Provide the [X, Y] coordinate of the cell's center where the given text is located.  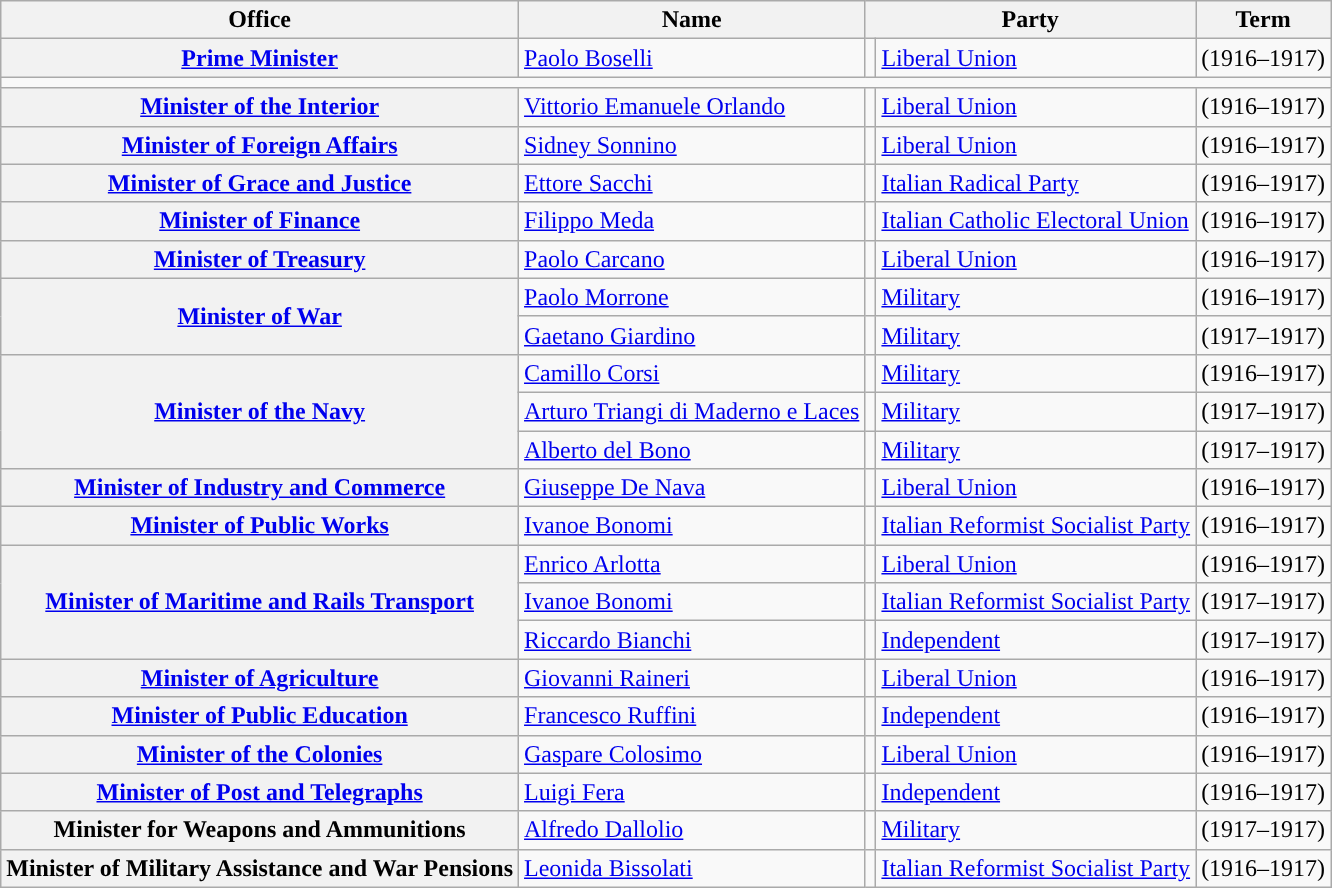
Enrico Arlotta [692, 564]
Term [1264, 20]
Minister of Grace and Justice [260, 183]
Prime Minister [260, 58]
Minister of the Colonies [260, 754]
Paolo Carcano [692, 259]
Minister of Industry and Commerce [260, 488]
Name [692, 20]
Giuseppe De Nava [692, 488]
Ettore Sacchi [692, 183]
Gaetano Giardino [692, 335]
Italian Radical Party [1036, 183]
Alberto del Bono [692, 449]
Minister of Public Education [260, 716]
Sidney Sonnino [692, 145]
Party [1030, 20]
Gaspare Colosimo [692, 754]
Filippo Meda [692, 221]
Minister of Maritime and Rails Transport [260, 602]
Minister of Foreign Affairs [260, 145]
Minister of the Interior [260, 107]
Minister of the Navy [260, 411]
Italian Catholic Electoral Union [1036, 221]
Minister of Treasury [260, 259]
Office [260, 20]
Minister of Agriculture [260, 678]
Minister of War [260, 316]
Alfredo Dallolio [692, 830]
Paolo Morrone [692, 297]
Francesco Ruffini [692, 716]
Riccardo Bianchi [692, 640]
Minister of Military Assistance and War Pensions [260, 868]
Vittorio Emanuele Orlando [692, 107]
Arturo Triangi di Maderno e Laces [692, 411]
Minister of Finance [260, 221]
Minister of Post and Telegraphs [260, 792]
Camillo Corsi [692, 373]
Minister for Weapons and Ammunitions [260, 830]
Minister of Public Works [260, 526]
Leonida Bissolati [692, 868]
Paolo Boselli [692, 58]
Luigi Fera [692, 792]
Giovanni Raineri [692, 678]
